Search for the cell housing the specified text and yield its (x, y) center coordinate. 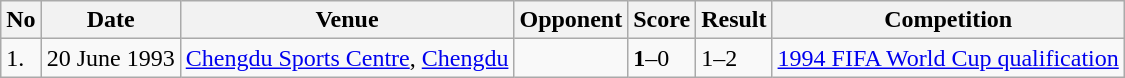
Result (734, 20)
1–0 (662, 58)
Chengdu Sports Centre, Chengdu (347, 58)
Competition (948, 20)
1–2 (734, 58)
Venue (347, 20)
20 June 1993 (110, 58)
1994 FIFA World Cup qualification (948, 58)
Date (110, 20)
No (21, 20)
1. (21, 58)
Score (662, 20)
Opponent (571, 20)
